Search for the cell housing the specified text and yield its [x, y] center coordinate. 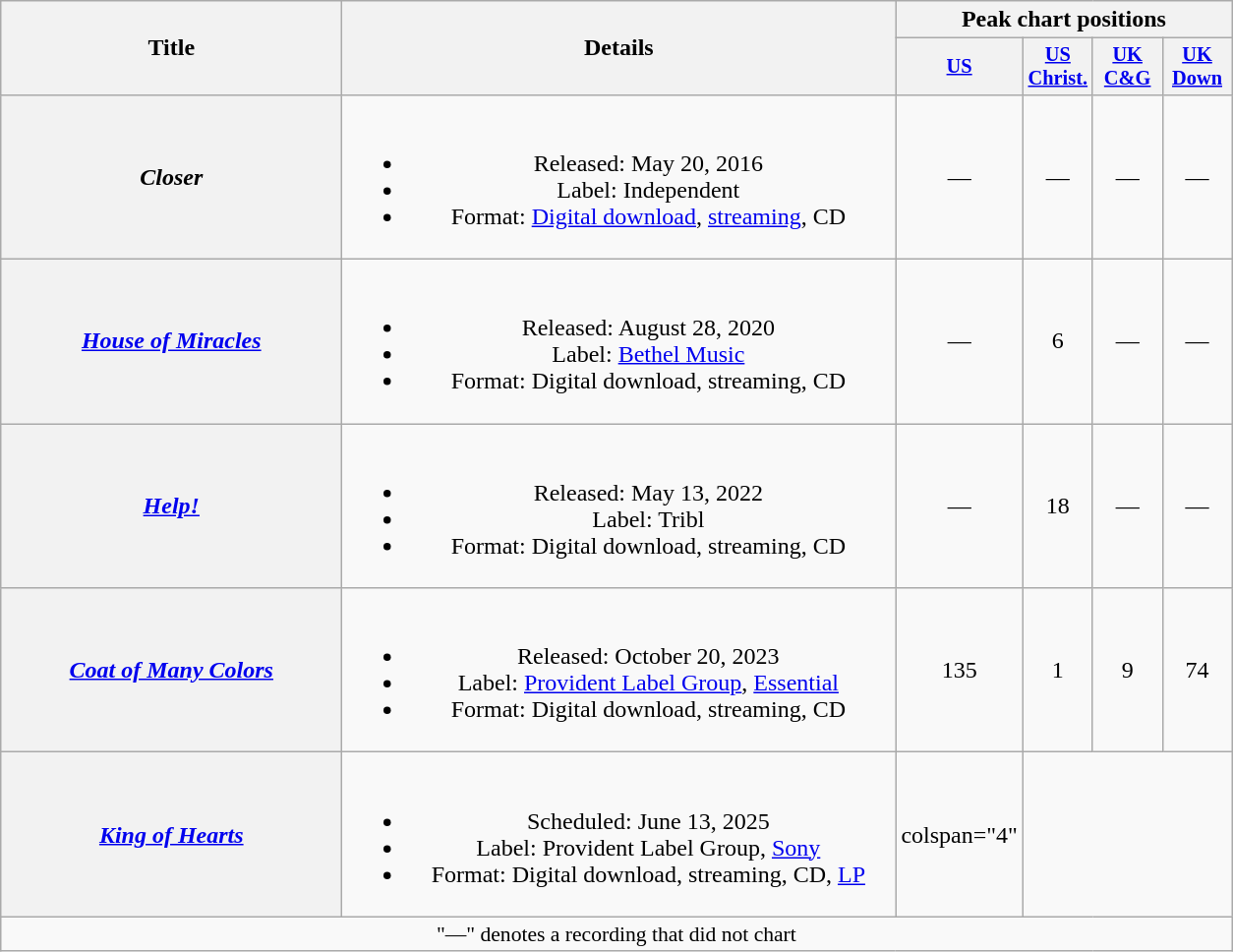
Scheduled: June 13, 2025Label: Provident Label Group, SonyFormat: Digital download, streaming, CD, LP [619, 834]
18 [1058, 506]
Released: May 20, 2016Label: IndependentFormat: Digital download, streaming, CD [619, 177]
UKDown [1198, 67]
US [960, 67]
Closer [171, 177]
6 [1058, 342]
Released: May 13, 2022Label: TriblFormat: Digital download, streaming, CD [619, 506]
Released: October 20, 2023Label: Provident Label Group, EssentialFormat: Digital download, streaming, CD [619, 671]
UKC&G [1127, 67]
USChrist. [1058, 67]
Help! [171, 506]
74 [1198, 671]
9 [1127, 671]
Released: August 28, 2020Label: Bethel MusicFormat: Digital download, streaming, CD [619, 342]
1 [1058, 671]
House of Miracles [171, 342]
Coat of Many Colors [171, 671]
colspan="4" [960, 834]
Peak chart positions [1064, 20]
135 [960, 671]
King of Hearts [171, 834]
"—" denotes a recording that did not chart [616, 934]
Title [171, 48]
Details [619, 48]
